Pinpoint the cell where the given text exists, returning its (X, Y) midpoint coordinate. 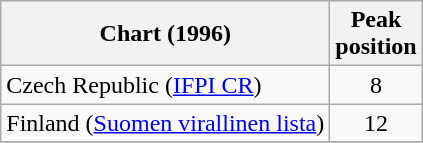
Czech Republic (IFPI CR) (166, 85)
Peakposition (376, 34)
12 (376, 123)
Finland (Suomen virallinen lista) (166, 123)
Chart (1996) (166, 34)
8 (376, 85)
